Output the (x, y) coordinate of the center of the cell containing the given text.  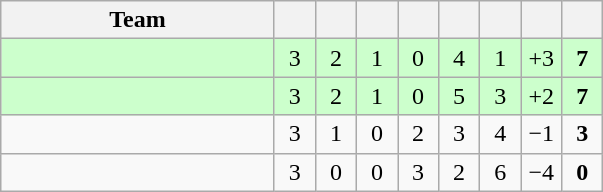
Team (138, 20)
−1 (542, 134)
+2 (542, 96)
6 (500, 172)
5 (460, 96)
+3 (542, 58)
−4 (542, 172)
